Capture the cell that displays the provided text and extract its [X, Y] central coordinate. 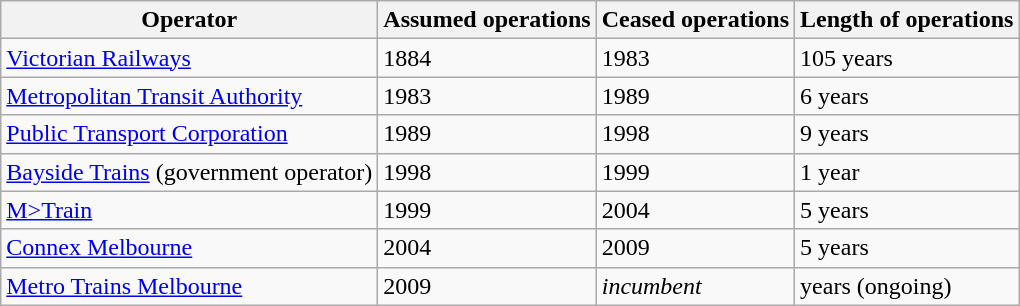
9 years [907, 134]
Length of operations [907, 20]
1 year [907, 172]
Victorian Railways [190, 58]
incumbent [695, 286]
Metro Trains Melbourne [190, 286]
Bayside Trains (government operator) [190, 172]
1884 [487, 58]
Assumed operations [487, 20]
M>Train [190, 210]
Ceased operations [695, 20]
Operator [190, 20]
Public Transport Corporation [190, 134]
6 years [907, 96]
years (ongoing) [907, 286]
Metropolitan Transit Authority [190, 96]
Connex Melbourne [190, 248]
105 years [907, 58]
